Extract the (x, y) coordinate from the center of the cell holding the provided text.  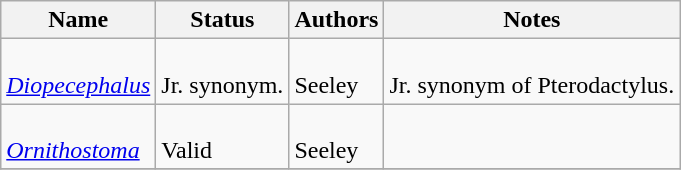
Authors (336, 20)
Ornithostoma (78, 136)
Jr. synonym. (222, 72)
Valid (222, 136)
Notes (532, 20)
Jr. synonym of Pterodactylus. (532, 72)
Name (78, 20)
Status (222, 20)
Diopecephalus (78, 72)
